Extract the [X, Y] coordinate from the center of the cell holding the provided text.  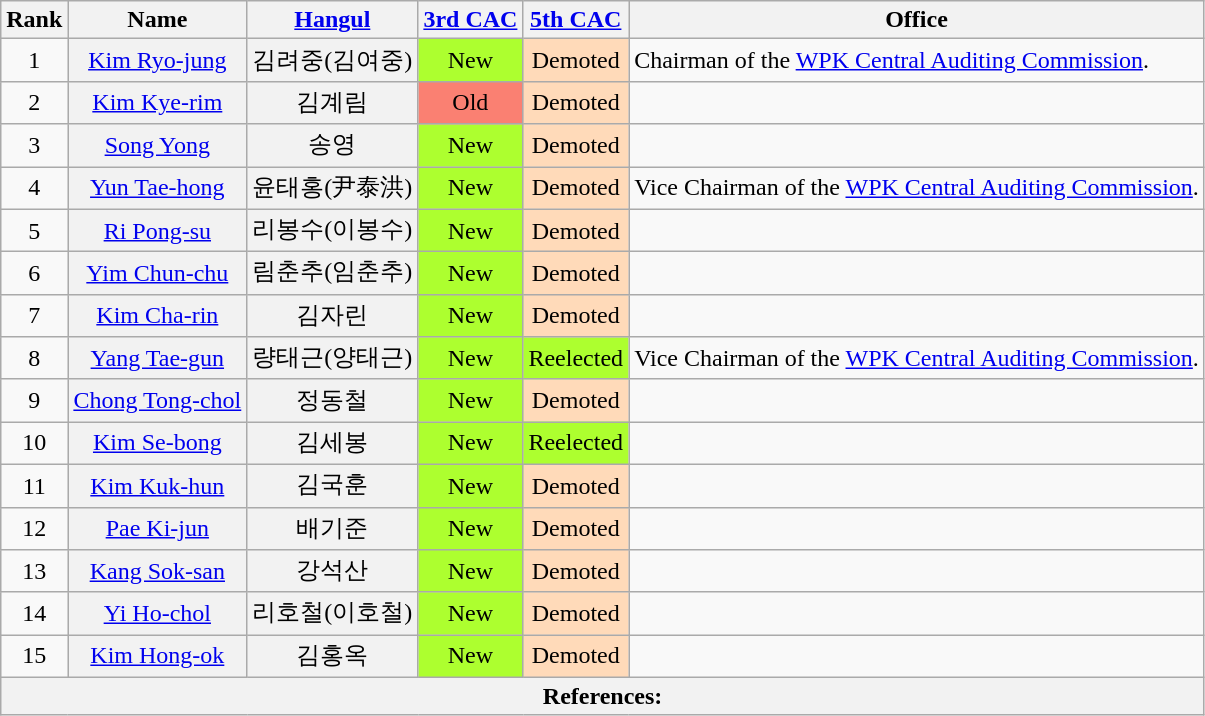
김세봉 [332, 444]
10 [34, 444]
Kim Hong-ok [158, 656]
리호철(이호철) [332, 614]
3 [34, 146]
13 [34, 572]
Yim Chun-chu [158, 274]
배기준 [332, 528]
정동철 [332, 400]
7 [34, 316]
김홍옥 [332, 656]
Kim Ryo-jung [158, 60]
1 [34, 60]
김려중(김여중) [332, 60]
Name [158, 20]
강석산 [332, 572]
Ri Pong-su [158, 230]
14 [34, 614]
12 [34, 528]
Pae Ki-jun [158, 528]
Kim Se-bong [158, 444]
Yang Tae-gun [158, 358]
References: [603, 696]
9 [34, 400]
Rank [34, 20]
김국훈 [332, 486]
Hangul [332, 20]
Song Yong [158, 146]
3rd CAC [470, 20]
Chong Tong-chol [158, 400]
11 [34, 486]
Old [470, 102]
5th CAC [576, 20]
Yun Tae-hong [158, 188]
김자린 [332, 316]
Kim Kuk-hun [158, 486]
Office [917, 20]
Kim Cha-rin [158, 316]
4 [34, 188]
8 [34, 358]
윤태홍(尹泰洪) [332, 188]
2 [34, 102]
Kim Kye-rim [158, 102]
Kang Sok-san [158, 572]
Chairman of the WPK Central Auditing Commission. [917, 60]
리봉수(이봉수) [332, 230]
김계림 [332, 102]
15 [34, 656]
6 [34, 274]
5 [34, 230]
량태근(양태근) [332, 358]
Yi Ho-chol [158, 614]
림춘추(임춘추) [332, 274]
송영 [332, 146]
